Output the (X, Y) coordinate of the center of the cell containing the given text.  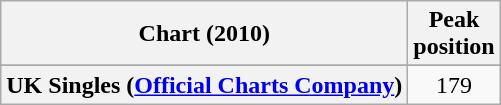
UK Singles (Official Charts Company) (204, 85)
Peakposition (454, 34)
Chart (2010) (204, 34)
179 (454, 85)
